Output the (x, y) coordinate of the center of the cell containing the given text.  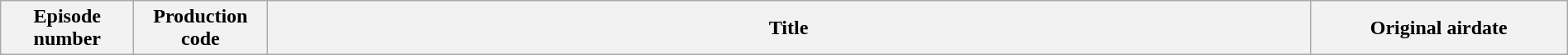
Title (789, 28)
Episode number (68, 28)
Production code (200, 28)
Original airdate (1439, 28)
